Detect which cell encompasses the target text, then output its (X, Y) center coordinate. 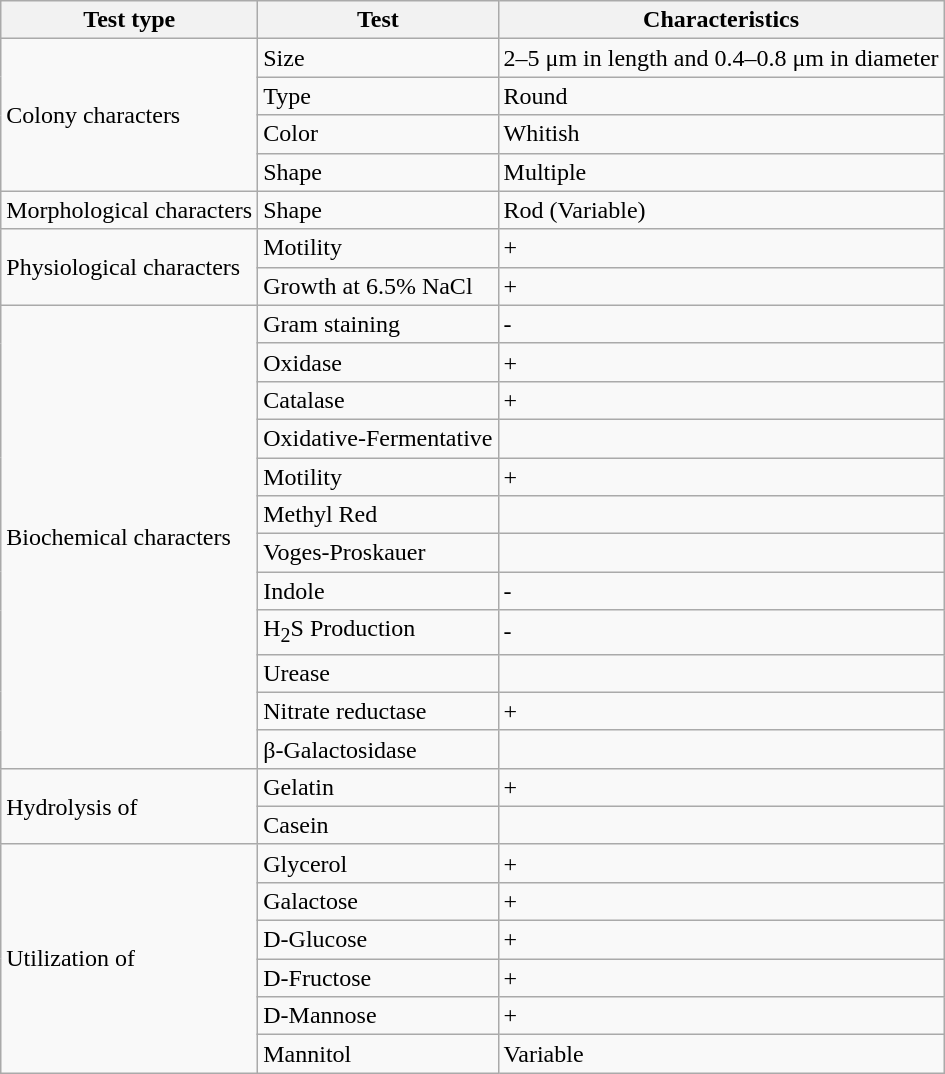
D-Fructose (378, 978)
2–5 μm in length and 0.4–0.8 μm in diameter (721, 58)
Biochemical characters (130, 536)
Casein (378, 825)
Variable (721, 1054)
Test type (130, 20)
Galactose (378, 901)
Nitrate reductase (378, 711)
Methyl Red (378, 515)
Physiological characters (130, 267)
Growth at 6.5% NaCl (378, 286)
Oxidase (378, 362)
H2S Production (378, 632)
Gelatin (378, 787)
Urease (378, 673)
Gram staining (378, 324)
D-Glucose (378, 940)
D-Mannose (378, 1016)
Characteristics (721, 20)
β-Galactosidase (378, 749)
Glycerol (378, 863)
Size (378, 58)
Mannitol (378, 1054)
Oxidative-Fermentative (378, 438)
Rod (Variable) (721, 210)
Indole (378, 591)
Multiple (721, 172)
Test (378, 20)
Round (721, 96)
Hydrolysis of (130, 806)
Voges-Proskauer (378, 553)
Catalase (378, 400)
Colony characters (130, 115)
Color (378, 134)
Type (378, 96)
Whitish (721, 134)
Utilization of (130, 958)
Morphological characters (130, 210)
